Search for the cell housing the specified text and yield its (X, Y) center coordinate. 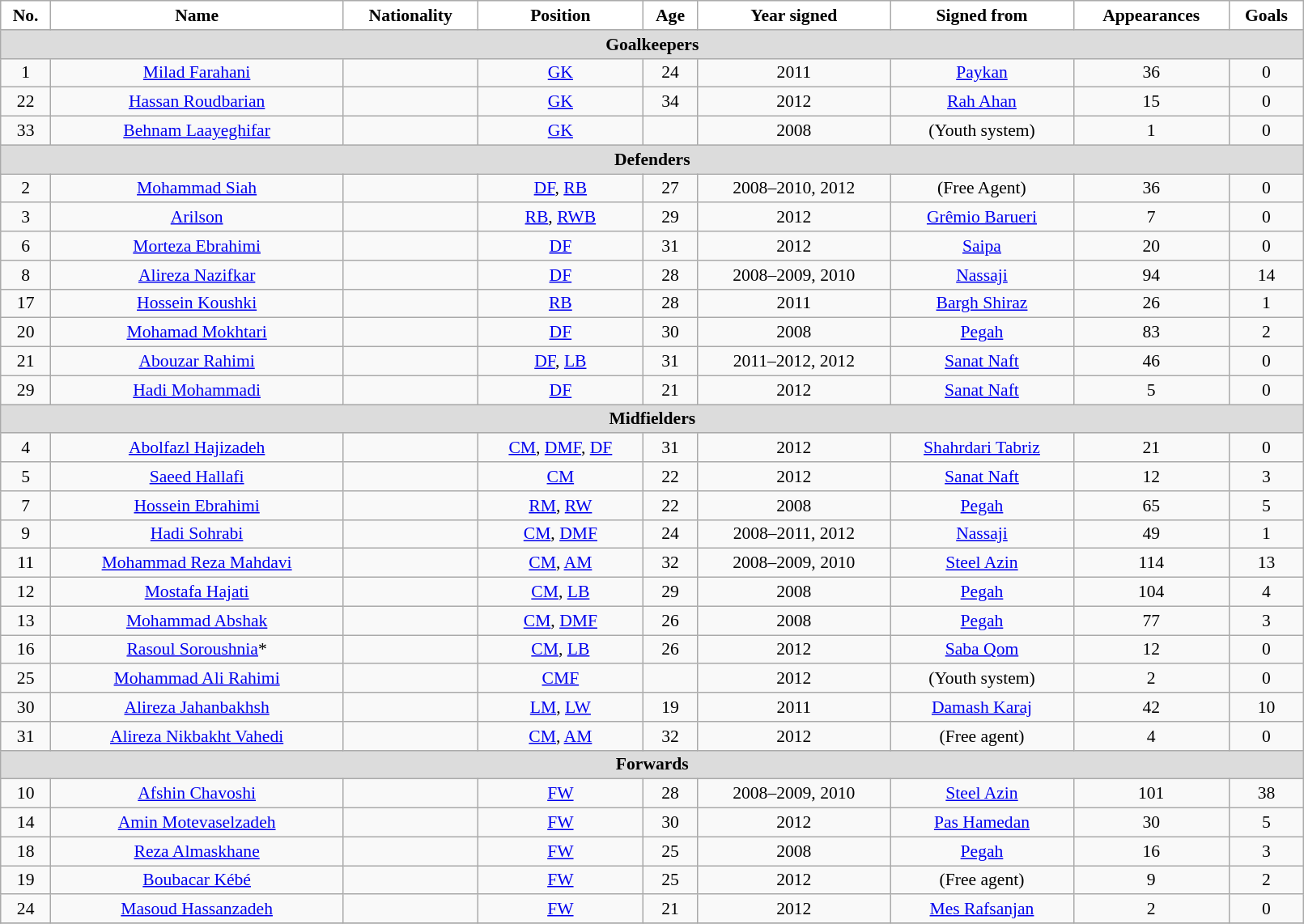
114 (1151, 563)
RM, RW (560, 506)
Hossein Ebrahimi (198, 506)
2008–2011, 2012 (794, 534)
Rah Ahan (983, 102)
Alireza Jahanbakhsh (198, 707)
38 (1266, 794)
Position (560, 15)
(Free Agent) (983, 189)
Mohammad Reza Mahdavi (198, 563)
Goals (1266, 15)
Signed from (983, 15)
Mohammad Ali Rahimi (198, 679)
Grêmio Barueri (983, 218)
18 (26, 851)
RB, RWB (560, 218)
Bargh Shiraz (983, 303)
Nationality (411, 15)
Abouzar Rahimi (198, 362)
CMF (560, 679)
Damash Karaj (983, 707)
CM (560, 477)
34 (670, 102)
6 (26, 246)
27 (670, 189)
Milad Farahani (198, 73)
33 (26, 131)
Mes Rafsanjan (983, 909)
Reza Almaskhane (198, 851)
Goalkeepers (652, 45)
Mohamad Mokhtari (198, 333)
No. (26, 15)
Hadi Mohammadi (198, 390)
Year signed (794, 15)
DF, LB (560, 362)
104 (1151, 592)
Midfielders (652, 419)
Mostafa Hajati (198, 592)
94 (1151, 275)
Saipa (983, 246)
RB (560, 303)
Forwards (652, 765)
CM, DMF, DF (560, 448)
Saba Qom (983, 650)
49 (1151, 534)
Shahrdari Tabriz (983, 448)
2011–2012, 2012 (794, 362)
Afshin Chavoshi (198, 794)
Hadi Sohrabi (198, 534)
11 (26, 563)
Defenders (652, 159)
8 (26, 275)
Paykan (983, 73)
Hassan Roudbarian (198, 102)
15 (1151, 102)
Name (198, 15)
Alireza Nikbakht Vahedi (198, 736)
Amin Motevaselzadeh (198, 823)
Rasoul Soroushnia* (198, 650)
42 (1151, 707)
Hossein Koushki (198, 303)
101 (1151, 794)
Alireza Nazifkar (198, 275)
65 (1151, 506)
DF, RB (560, 189)
Arilson (198, 218)
Morteza Ebrahimi (198, 246)
83 (1151, 333)
Mohammad Abshak (198, 621)
Boubacar Kébé (198, 880)
Appearances (1151, 15)
Age (670, 15)
46 (1151, 362)
Pas Hamedan (983, 823)
Mohammad Siah (198, 189)
17 (26, 303)
LM, LW (560, 707)
Masoud Hassanzadeh (198, 909)
2008–2010, 2012 (794, 189)
Abolfazl Hajizadeh (198, 448)
77 (1151, 621)
Behnam Laayeghifar (198, 131)
Saeed Hallafi (198, 477)
